Provide the (X, Y) coordinate of the cell's center where the given text is located.  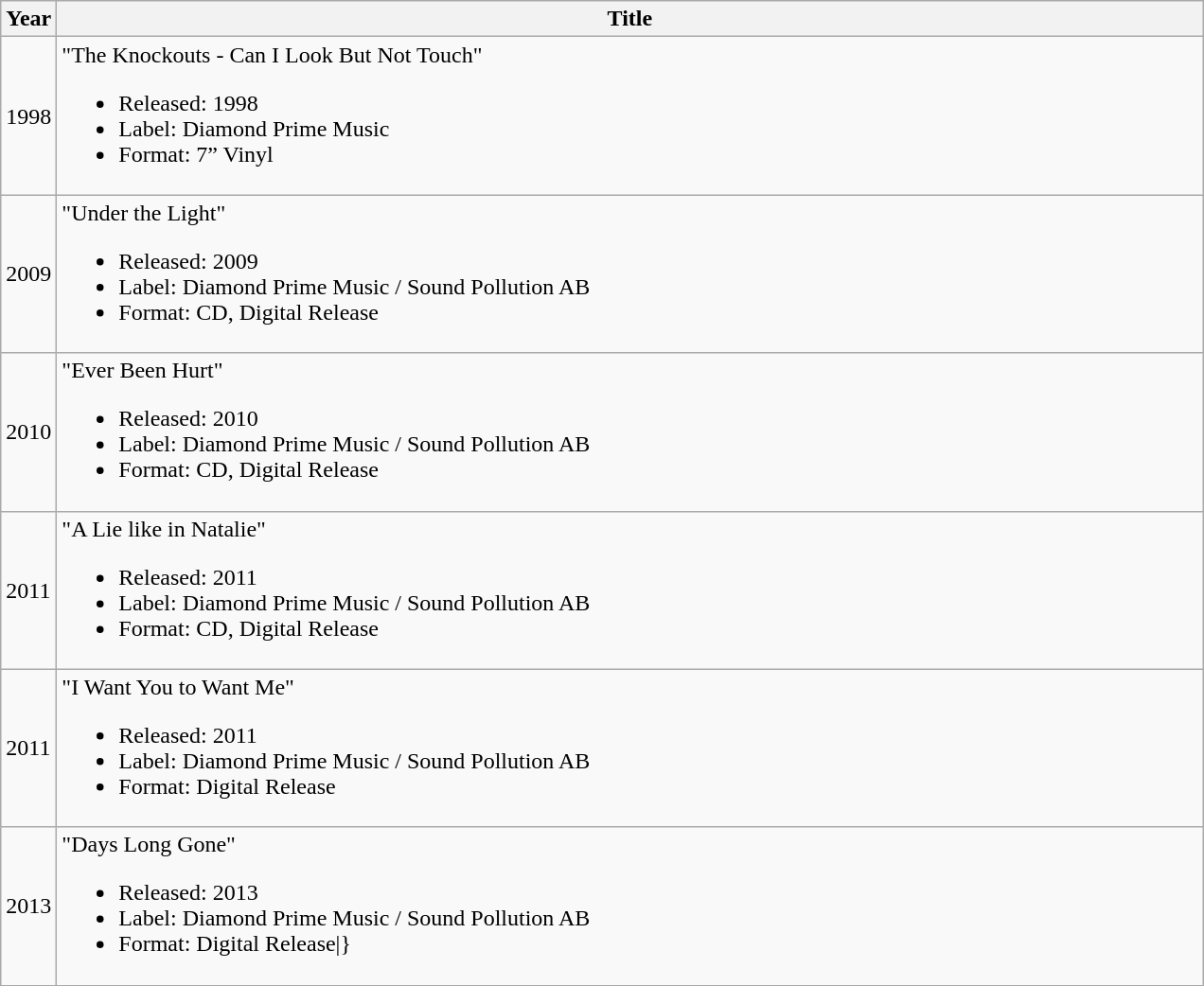
1998 (28, 115)
"Ever Been Hurt"Released: 2010Label: Diamond Prime Music / Sound Pollution ABFormat: CD, Digital Release (630, 431)
2009 (28, 274)
"The Knockouts - Can I Look But Not Touch"Released: 1998Label: Diamond Prime MusicFormat: 7” Vinyl (630, 115)
"I Want You to Want Me"Released: 2011Label: Diamond Prime Music / Sound Pollution ABFormat: Digital Release (630, 748)
"Days Long Gone"Released: 2013Label: Diamond Prime Music / Sound Pollution ABFormat: Digital Release|} (630, 907)
"Under the Light"Released: 2009Label: Diamond Prime Music / Sound Pollution ABFormat: CD, Digital Release (630, 274)
2010 (28, 431)
"A Lie like in Natalie"Released: 2011Label: Diamond Prime Music / Sound Pollution ABFormat: CD, Digital Release (630, 590)
2013 (28, 907)
Title (630, 19)
Year (28, 19)
